Find where the given text appears and provide that cell's center as [x, y] coordinate. 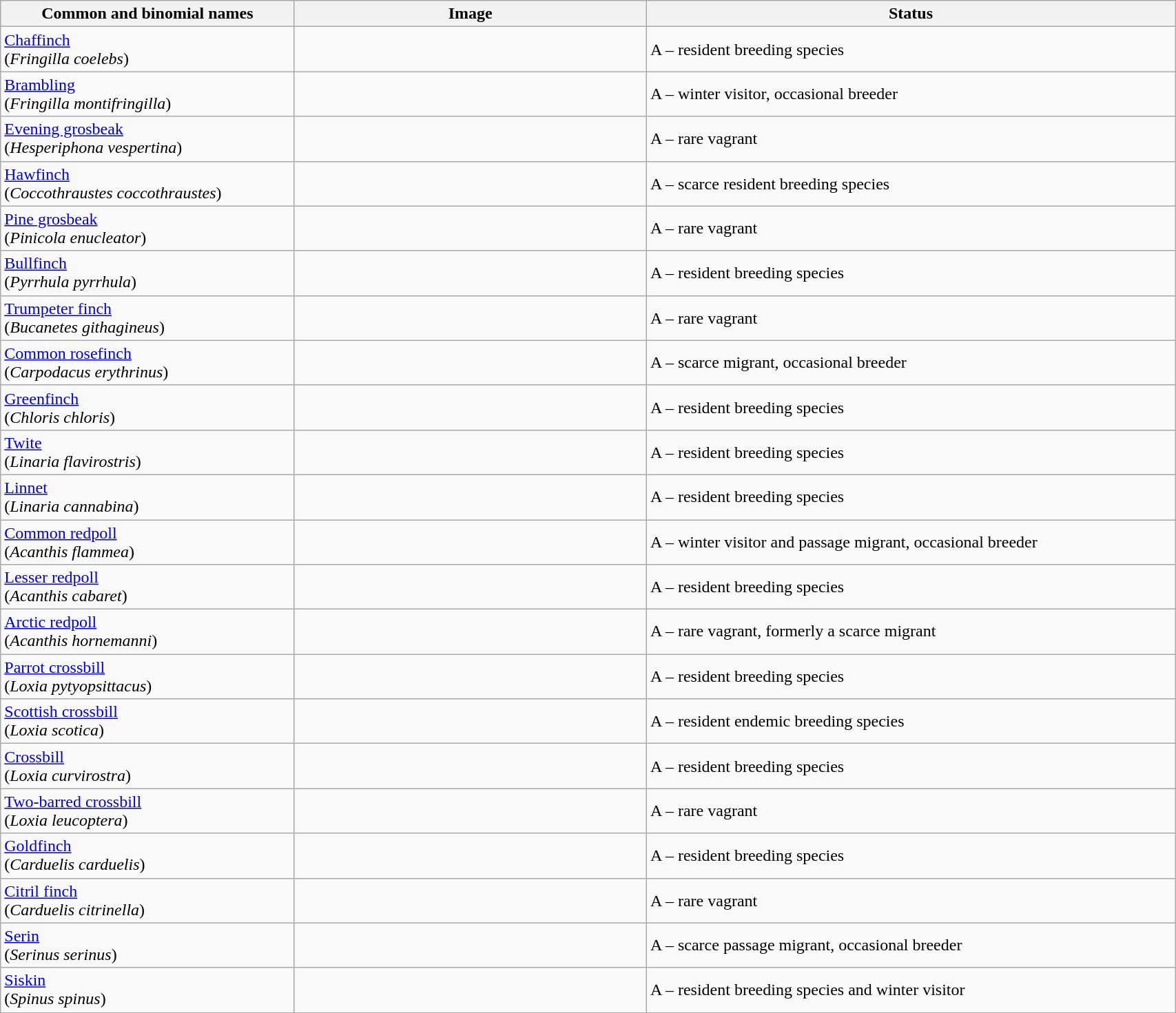
Parrot crossbill(Loxia pytyopsittacus) [147, 676]
Serin(Serinus serinus) [147, 945]
Common and binomial names [147, 14]
Citril finch(Carduelis citrinella) [147, 901]
Hawfinch(Coccothraustes coccothraustes) [147, 183]
A – resident breeding species and winter visitor [911, 990]
A – scarce resident breeding species [911, 183]
Siskin(Spinus spinus) [147, 990]
A – scarce migrant, occasional breeder [911, 362]
Greenfinch(Chloris chloris) [147, 408]
Arctic redpoll(Acanthis hornemanni) [147, 632]
A – scarce passage migrant, occasional breeder [911, 945]
Image [470, 14]
Crossbill(Loxia curvirostra) [147, 766]
Brambling(Fringilla montifringilla) [147, 94]
Evening grosbeak(Hesperiphona vespertina) [147, 139]
Chaffinch(Fringilla coelebs) [147, 50]
Bullfinch(Pyrrhula pyrrhula) [147, 273]
Common rosefinch(Carpodacus erythrinus) [147, 362]
A – winter visitor and passage migrant, occasional breeder [911, 541]
Scottish crossbill(Loxia scotica) [147, 722]
Goldfinch(Carduelis carduelis) [147, 855]
Twite(Linaria flavirostris) [147, 452]
Common redpoll(Acanthis flammea) [147, 541]
Two-barred crossbill(Loxia leucoptera) [147, 811]
A – winter visitor, occasional breeder [911, 94]
Lesser redpoll(Acanthis cabaret) [147, 587]
Trumpeter finch(Bucanetes githagineus) [147, 318]
Status [911, 14]
A – rare vagrant, formerly a scarce migrant [911, 632]
A – resident endemic breeding species [911, 722]
Pine grosbeak(Pinicola enucleator) [147, 229]
Linnet(Linaria cannabina) [147, 497]
